For the text-containing cell, return its midpoint in [X, Y] coordinate format. 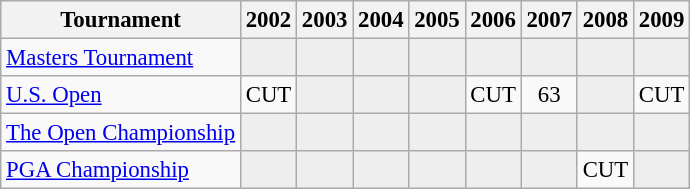
63 [549, 95]
2005 [437, 20]
Tournament [121, 20]
2003 [325, 20]
PGA Championship [121, 170]
The Open Championship [121, 133]
Masters Tournament [121, 58]
2006 [493, 20]
2002 [268, 20]
2004 [381, 20]
U.S. Open [121, 95]
2009 [661, 20]
2007 [549, 20]
2008 [605, 20]
